Pinpoint the cell where the given text exists, returning its (X, Y) midpoint coordinate. 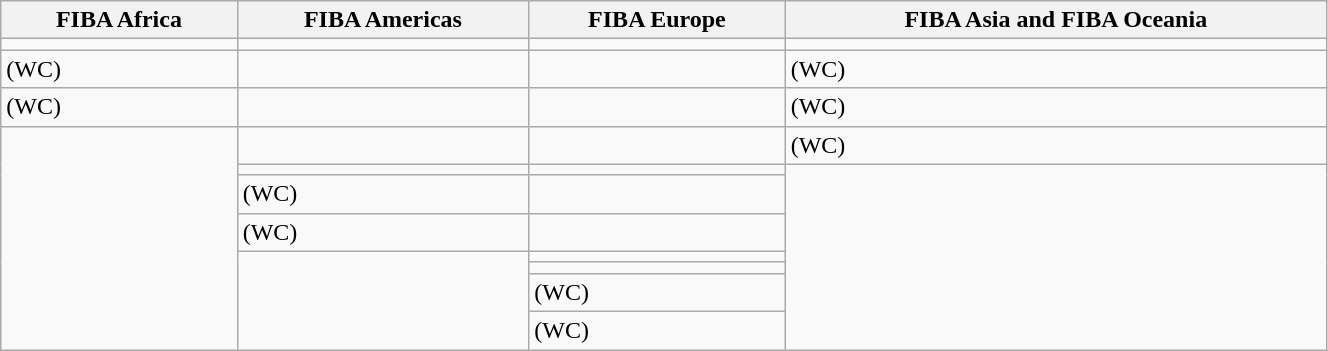
FIBA Americas (383, 20)
FIBA Africa (119, 20)
FIBA Europe (657, 20)
FIBA Asia and FIBA Oceania (1056, 20)
